Search for the cell housing the specified text and yield its [x, y] center coordinate. 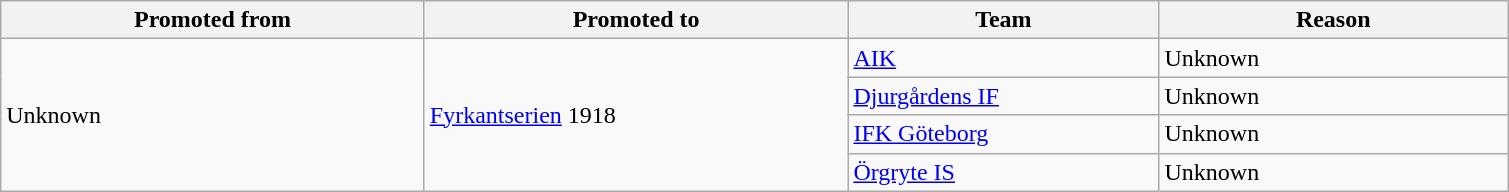
Fyrkantserien 1918 [636, 115]
Promoted to [636, 20]
Team [1004, 20]
AIK [1004, 58]
Djurgårdens IF [1004, 96]
Örgryte IS [1004, 172]
IFK Göteborg [1004, 134]
Promoted from [213, 20]
Reason [1334, 20]
